Determine the [X, Y] coordinate at the center of the cell enclosing the given text.  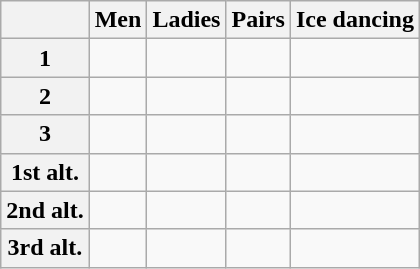
1st alt. [45, 172]
Ladies [186, 20]
2nd alt. [45, 210]
1 [45, 58]
3rd alt. [45, 248]
Men [118, 20]
Pairs [258, 20]
2 [45, 96]
Ice dancing [354, 20]
3 [45, 134]
